Extract the [x, y] coordinate from the center of the cell holding the provided text.  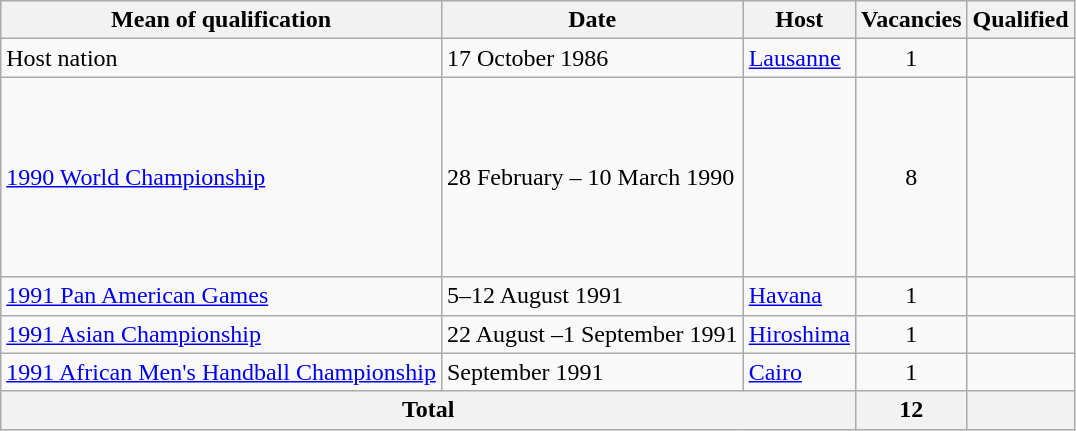
Date [592, 20]
22 August –1 September 1991 [592, 334]
Mean of qualification [222, 20]
12 [912, 410]
Total [428, 410]
September 1991 [592, 372]
1991 Asian Championship [222, 334]
5–12 August 1991 [592, 296]
1990 World Championship [222, 177]
Qualified [1020, 20]
1991 African Men's Handball Championship [222, 372]
Lausanne [799, 58]
1991 Pan American Games [222, 296]
Hiroshima [799, 334]
8 [912, 177]
Cairo [799, 372]
17 October 1986 [592, 58]
Host [799, 20]
28 February – 10 March 1990 [592, 177]
Havana [799, 296]
Host nation [222, 58]
Vacancies [912, 20]
